Determine the (x, y) coordinate at the center of the cell enclosing the given text.  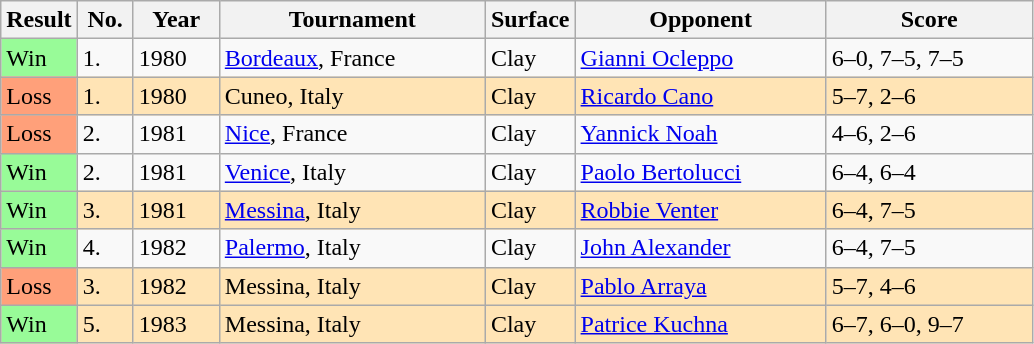
Yannick Noah (700, 134)
Year (176, 20)
Bordeaux, France (352, 58)
Palermo, Italy (352, 248)
Tournament (352, 20)
Result (39, 20)
1983 (176, 324)
6–0, 7–5, 7–5 (929, 58)
5. (105, 324)
Patrice Kuchna (700, 324)
6–4, 6–4 (929, 172)
4–6, 2–6 (929, 134)
Paolo Bertolucci (700, 172)
5–7, 2–6 (929, 96)
John Alexander (700, 248)
Nice, France (352, 134)
5–7, 4–6 (929, 286)
Cuneo, Italy (352, 96)
6–7, 6–0, 9–7 (929, 324)
Venice, Italy (352, 172)
No. (105, 20)
Robbie Venter (700, 210)
Surface (530, 20)
Score (929, 20)
Ricardo Cano (700, 96)
Pablo Arraya (700, 286)
4. (105, 248)
Opponent (700, 20)
Gianni Ocleppo (700, 58)
